Return the [X, Y] coordinate for the center point of the cell that contains the specified text.  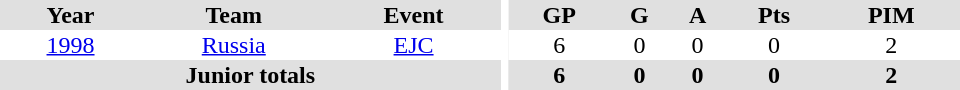
PIM [892, 15]
EJC [413, 45]
Russia [234, 45]
A [697, 15]
Pts [774, 15]
Junior totals [250, 75]
Event [413, 15]
G [639, 15]
1998 [70, 45]
Year [70, 15]
Team [234, 15]
GP [559, 15]
